From the cell containing the given text, extract its center point as [x, y] coordinate. 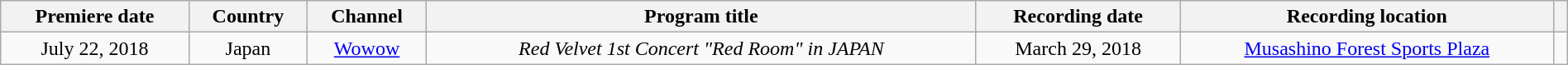
Musashino Forest Sports Plaza [1367, 48]
Premiere date [94, 17]
July 22, 2018 [94, 48]
Program title [701, 17]
Recording location [1367, 17]
Recording date [1078, 17]
Country [248, 17]
Red Velvet 1st Concert "Red Room" in JAPAN [701, 48]
Channel [367, 17]
Japan [248, 48]
March 29, 2018 [1078, 48]
Wowow [367, 48]
